Extract the [X, Y] coordinate from the center of the cell holding the provided text.  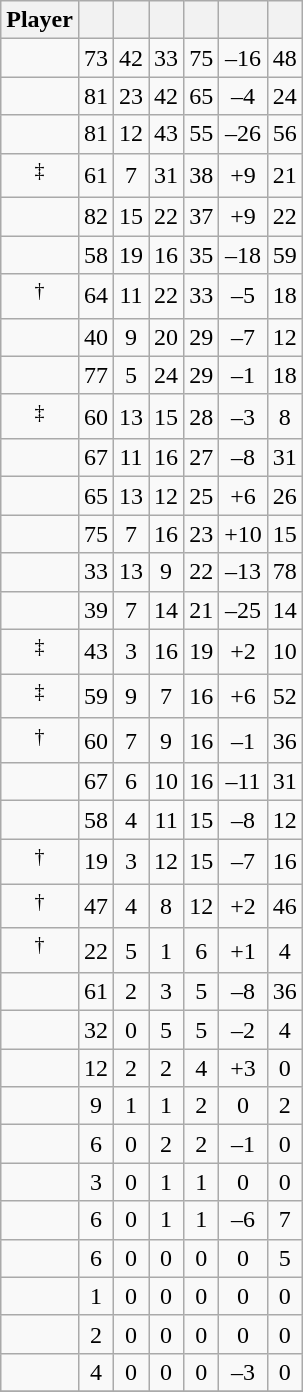
+3 [244, 1068]
64 [96, 296]
–5 [244, 296]
46 [284, 906]
–18 [244, 255]
32 [96, 1030]
20 [166, 337]
25 [202, 496]
–16 [244, 58]
–26 [244, 134]
+1 [244, 950]
37 [202, 217]
78 [284, 572]
55 [202, 134]
35 [202, 255]
26 [284, 496]
–13 [244, 572]
40 [96, 337]
77 [96, 375]
28 [202, 416]
Player [40, 20]
52 [284, 696]
73 [96, 58]
47 [96, 906]
56 [284, 134]
–6 [244, 1220]
–2 [244, 1030]
27 [202, 458]
82 [96, 217]
48 [284, 58]
–4 [244, 96]
+10 [244, 534]
–11 [244, 782]
38 [202, 176]
–25 [244, 610]
39 [96, 610]
